Pinpoint the cell where the given text exists, returning its (x, y) midpoint coordinate. 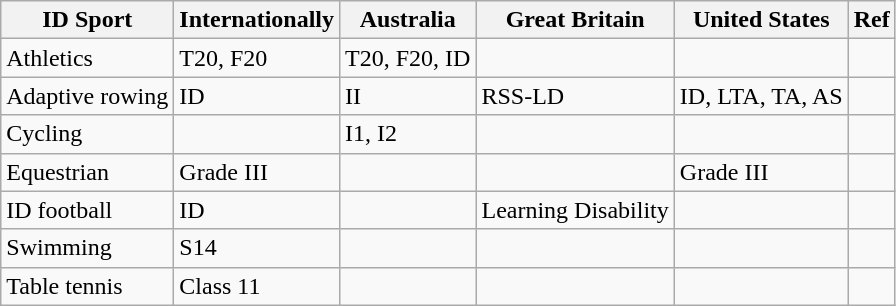
Equestrian (88, 172)
S14 (257, 248)
United States (761, 20)
Internationally (257, 20)
Table tennis (88, 286)
Adaptive rowing (88, 96)
ID Sport (88, 20)
II (408, 96)
Cycling (88, 134)
RSS-LD (575, 96)
T20, F20 (257, 58)
Athletics (88, 58)
Great Britain (575, 20)
Class 11 (257, 286)
I1, I2 (408, 134)
T20, F20, ID (408, 58)
ID, LTA, TA, AS (761, 96)
ID football (88, 210)
Australia (408, 20)
Swimming (88, 248)
Ref (872, 20)
Learning Disability (575, 210)
